Pinpoint the cell where the given text exists, returning its (x, y) midpoint coordinate. 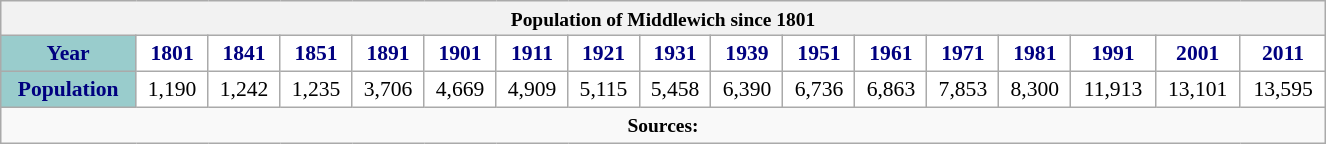
1841 (244, 54)
1951 (819, 54)
1901 (460, 54)
1801 (172, 54)
1,235 (316, 90)
1991 (1113, 54)
7,853 (963, 90)
11,913 (1113, 90)
4,909 (532, 90)
1851 (316, 54)
1931 (675, 54)
1,190 (172, 90)
6,390 (747, 90)
Population of Middlewich since 1801 (663, 18)
1911 (532, 54)
8,300 (1035, 90)
1961 (891, 54)
1939 (747, 54)
4,669 (460, 90)
Sources: (663, 126)
1981 (1035, 54)
13,595 (1283, 90)
1971 (963, 54)
2011 (1283, 54)
1891 (388, 54)
6,863 (891, 90)
5,115 (604, 90)
6,736 (819, 90)
2001 (1198, 54)
5,458 (675, 90)
3,706 (388, 90)
1921 (604, 54)
13,101 (1198, 90)
Year (68, 54)
Population (68, 90)
1,242 (244, 90)
